Return the [X, Y] coordinate for the center point of the cell that contains the specified text.  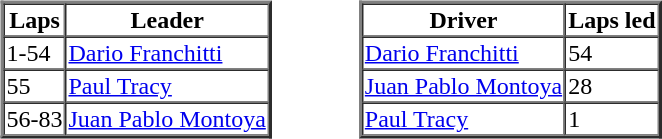
Driver [464, 20]
Laps [35, 20]
Leader [166, 20]
54 [612, 52]
55 [35, 86]
56-83 [35, 118]
28 [612, 86]
Laps led [612, 20]
1-54 [35, 52]
1 [612, 118]
